For the text-containing cell, return its midpoint in (x, y) coordinate format. 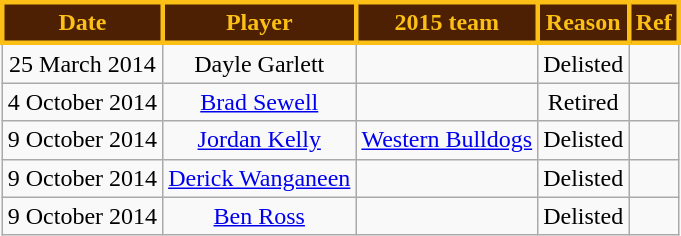
Ref (654, 22)
25 March 2014 (82, 63)
Player (260, 22)
Dayle Garlett (260, 63)
Brad Sewell (260, 102)
Ben Ross (260, 216)
Date (82, 22)
Derick Wanganeen (260, 178)
4 October 2014 (82, 102)
Retired (584, 102)
Western Bulldogs (447, 140)
2015 team (447, 22)
Jordan Kelly (260, 140)
Reason (584, 22)
